From the cell containing the given text, extract its center point as (x, y) coordinate. 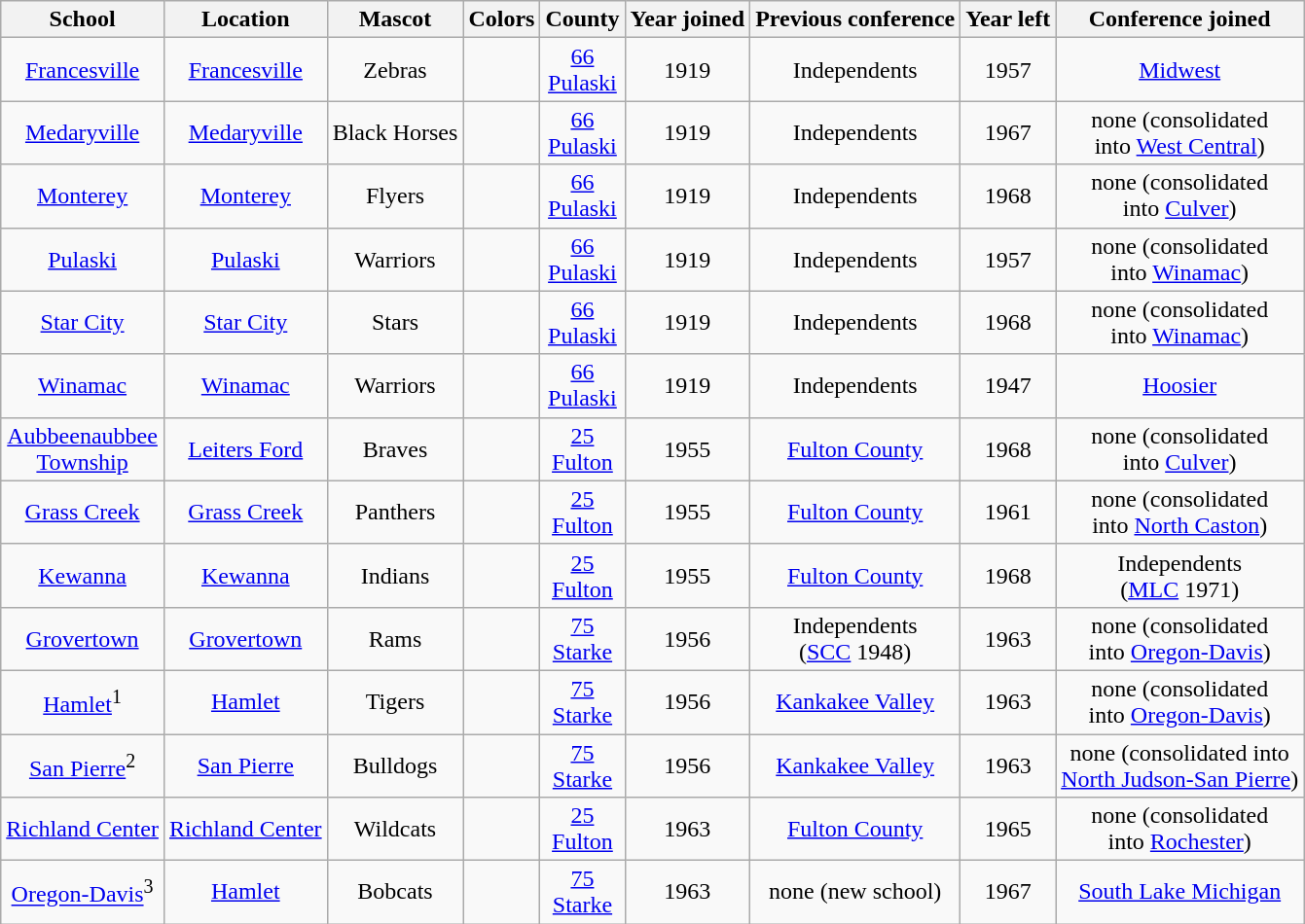
none (consolidated into Rochester) (1179, 829)
Panthers (395, 512)
School (83, 19)
Bulldogs (395, 764)
Independents(SCC 1948) (855, 638)
Mascot (395, 19)
1965 (1008, 829)
none (consolidated into North Judson-San Pierre) (1179, 764)
1961 (1008, 512)
Wildcats (395, 829)
South Lake Michigan (1179, 893)
1947 (1008, 385)
Colors (502, 19)
County (582, 19)
Tigers (395, 702)
Black Horses (395, 132)
none (consolidated into North Caston) (1179, 512)
Hamlet1 (83, 702)
Midwest (1179, 70)
Leiters Ford (245, 449)
San Pierre2 (83, 764)
Conference joined (1179, 19)
Year left (1008, 19)
Previous conference (855, 19)
none (consolidated into West Central) (1179, 132)
Flyers (395, 196)
Bobcats (395, 893)
none (new school) (855, 893)
Rams (395, 638)
Oregon-Davis3 (83, 893)
Braves (395, 449)
Stars (395, 323)
Zebras (395, 70)
AubbeenaubbeeTownship (83, 449)
San Pierre (245, 764)
Hoosier (1179, 385)
Independents(MLC 1971) (1179, 576)
Location (245, 19)
Indians (395, 576)
Year joined (687, 19)
